Capture the cell that displays the provided text and extract its (X, Y) central coordinate. 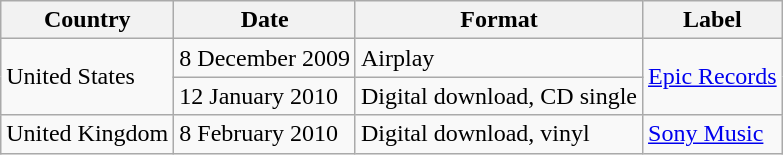
United Kingdom (88, 134)
Country (88, 20)
Sony Music (713, 134)
Format (498, 20)
Epic Records (713, 77)
Label (713, 20)
8 February 2010 (265, 134)
United States (88, 77)
Digital download, CD single (498, 96)
Airplay (498, 58)
Date (265, 20)
Digital download, vinyl (498, 134)
12 January 2010 (265, 96)
8 December 2009 (265, 58)
